For the text-containing cell, return its midpoint in [x, y] coordinate format. 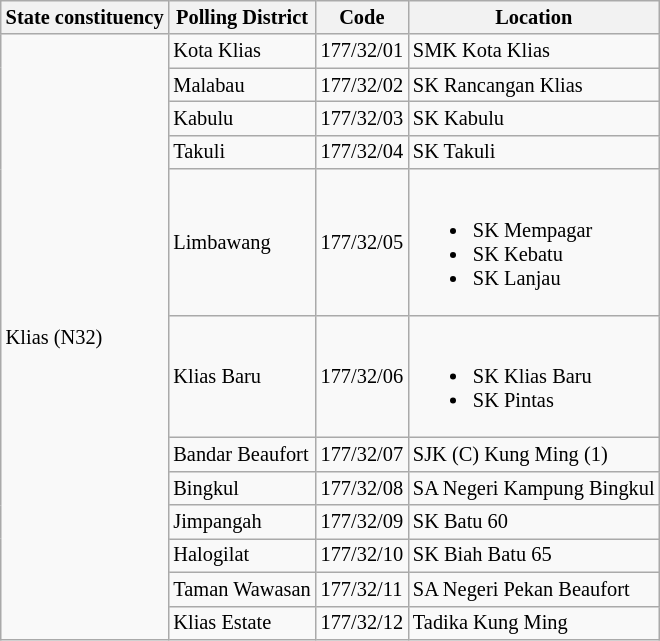
177/32/12 [362, 623]
SA Negeri Kampung Bingkul [534, 488]
Jimpangah [242, 522]
177/32/09 [362, 522]
177/32/11 [362, 589]
State constituency [85, 17]
Klias (N32) [85, 336]
177/32/03 [362, 118]
SK Biah Batu 65 [534, 555]
177/32/04 [362, 152]
Halogilat [242, 555]
Limbawang [242, 242]
SK Rancangan Klias [534, 85]
Polling District [242, 17]
SJK (C) Kung Ming (1) [534, 455]
Malabau [242, 85]
SK Takuli [534, 152]
SK Kabulu [534, 118]
SK Batu 60 [534, 522]
Location [534, 17]
Taman Wawasan [242, 589]
Kabulu [242, 118]
SA Negeri Pekan Beaufort [534, 589]
Kota Klias [242, 51]
177/32/06 [362, 376]
SK MempagarSK KebatuSK Lanjau [534, 242]
177/32/05 [362, 242]
Tadika Kung Ming [534, 623]
Bandar Beaufort [242, 455]
177/32/10 [362, 555]
SMK Kota Klias [534, 51]
Klias Baru [242, 376]
177/32/08 [362, 488]
Klias Estate [242, 623]
Code [362, 17]
Takuli [242, 152]
177/32/01 [362, 51]
SK Klias BaruSK Pintas [534, 376]
177/32/02 [362, 85]
177/32/07 [362, 455]
Bingkul [242, 488]
